Return the [X, Y] coordinate for the center point of the cell that contains the specified text.  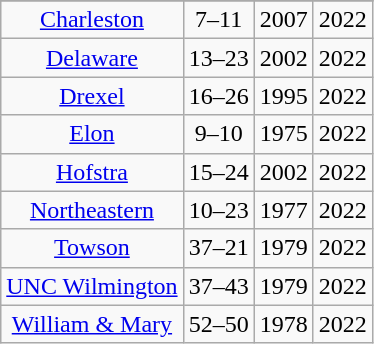
Delaware [92, 58]
1977 [284, 210]
2007 [284, 20]
13–23 [218, 58]
William & Mary [92, 324]
1995 [284, 96]
1975 [284, 134]
UNC Wilmington [92, 286]
7–11 [218, 20]
9–10 [218, 134]
Charleston [92, 20]
Drexel [92, 96]
Elon [92, 134]
15–24 [218, 172]
Towson [92, 248]
52–50 [218, 324]
Northeastern [92, 210]
1978 [284, 324]
10–23 [218, 210]
16–26 [218, 96]
Hofstra [92, 172]
37–21 [218, 248]
37–43 [218, 286]
